Capture the cell that displays the provided text and extract its (X, Y) central coordinate. 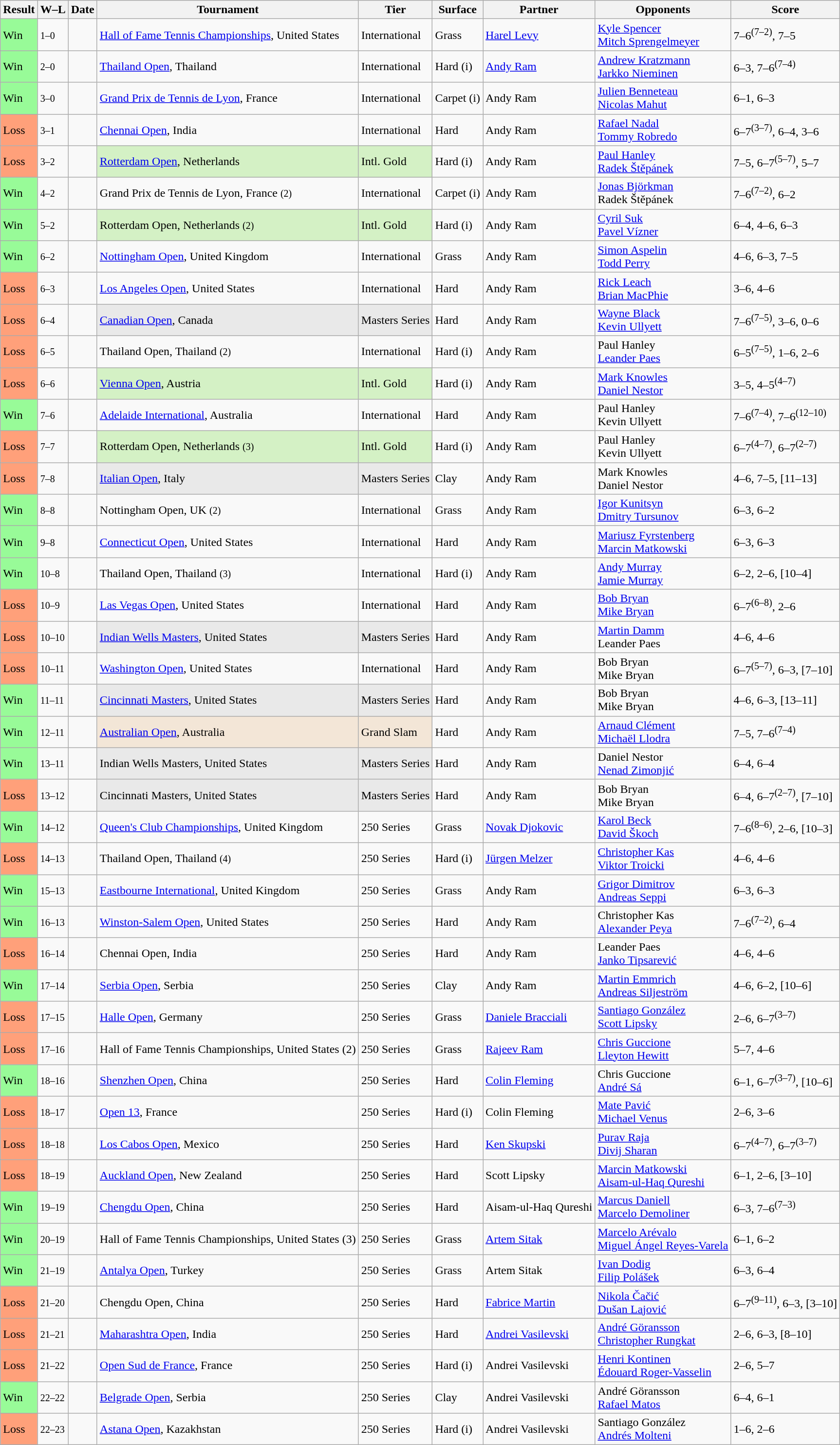
Date (83, 10)
Open 13, France (228, 1112)
17–15 (53, 1017)
7–6(8–6), 2–6, [10–3] (785, 827)
Novak Djokovic (539, 827)
3–0 (53, 98)
6–2, 2–6, [10–4] (785, 574)
21–19 (53, 1270)
Christopher Kas Alexander Peya (663, 922)
6–1, 6–3 (785, 98)
20–19 (53, 1239)
Wayne Black Kevin Ullyett (663, 319)
9–8 (53, 542)
Connecticut Open, United States (228, 542)
13–12 (53, 795)
21–20 (53, 1302)
Ken Skupski (539, 1144)
Italian Open, Italy (228, 478)
6–4 (53, 319)
6–3, 6–4 (785, 1270)
Andrew Kratzmann Jarkko Nieminen (663, 66)
Canadian Open, Canada (228, 319)
Halle Open, Germany (228, 1017)
13–11 (53, 764)
4–6, 6–2, [10–6] (785, 986)
6–4, 4–6, 6–3 (785, 225)
7–8 (53, 478)
Maharashtra Open, India (228, 1333)
7–6(7–4), 7–6(12–10) (785, 415)
Ivan Dodig Filip Polášek (663, 1270)
6–7(3–7), 6–4, 3–6 (785, 130)
2–6, 6–7(3–7) (785, 1017)
Antalya Open, Turkey (228, 1270)
7–6(7–2), 6–4 (785, 922)
Open Sud de France, France (228, 1366)
André Göransson Rafael Matos (663, 1397)
W–L (53, 10)
Henri Kontinen Édouard Roger-Vasselin (663, 1366)
Thailand Open, Thailand (4) (228, 858)
Queen's Club Championships, United Kingdom (228, 827)
Kyle Spencer Mitch Sprengelmeyer (663, 35)
Serbia Open, Serbia (228, 986)
10–8 (53, 574)
22–22 (53, 1397)
Jonas Björkman Radek Štěpánek (663, 193)
6–7(9–11), 6–3, [3–10] (785, 1302)
Hall of Fame Tennis Championships, United States (2) (228, 1049)
Arnaud Clément Michaël Llodra (663, 732)
Igor Kunitsyn Dmitry Tursunov (663, 510)
8–8 (53, 510)
Thailand Open, Thailand (228, 66)
19–19 (53, 1207)
2–6, 5–7 (785, 1366)
7–6(7–2), 6–2 (785, 193)
Rotterdam Open, Netherlands (2) (228, 225)
Australian Open, Australia (228, 732)
Los Cabos Open, Mexico (228, 1144)
12–11 (53, 732)
6–4, 6–4 (785, 764)
Marcin Matkowski Aisam-ul-Haq Qureshi (663, 1176)
21–21 (53, 1333)
Nottingham Open, UK (2) (228, 510)
Nottingham Open, United Kingdom (228, 256)
Marcus Daniell Marcelo Demoliner (663, 1207)
Harel Levy (539, 35)
Adelaide International, Australia (228, 415)
5–2 (53, 225)
Las Vegas Open, United States (228, 605)
Chris Guccione Lleyton Hewitt (663, 1049)
Winston-Salem Open, United States (228, 922)
6–3, 7–6(7–3) (785, 1207)
6–3, 6–2 (785, 510)
Marcelo Arévalo Miguel Ángel Reyes-Varela (663, 1239)
6–7(4–7), 6–7(3–7) (785, 1144)
Vienna Open, Austria (228, 383)
Martin Emmrich Andreas Siljeström (663, 986)
Martin Damm Leander Paes (663, 637)
Hall of Fame Tennis Championships, United States (3) (228, 1239)
Shenzhen Open, China (228, 1080)
Washington Open, United States (228, 668)
4–6, 6–3, 7–5 (785, 256)
18–19 (53, 1176)
Astana Open, Kazakhstan (228, 1429)
Aisam-ul-Haq Qureshi (539, 1207)
6–1, 6–7(3–7), [10–6] (785, 1080)
4–6, 6–3, [13–11] (785, 700)
Scott Lipsky (539, 1176)
18–17 (53, 1112)
6–2 (53, 256)
2–6, 3–6 (785, 1112)
6–3 (53, 288)
Santiago González Andrés Molteni (663, 1429)
6–7(5–7), 6–3, [7–10] (785, 668)
Christopher Kas Viktor Troicki (663, 858)
6–7(4–7), 6–7(2–7) (785, 447)
Jürgen Melzer (539, 858)
22–23 (53, 1429)
Grigor Dimitrov Andreas Seppi (663, 890)
Tier (395, 10)
10–11 (53, 668)
7–6 (53, 415)
Julien Benneteau Nicolas Mahut (663, 98)
Daniel Nestor Nenad Zimonjić (663, 764)
6–6 (53, 383)
16–13 (53, 922)
Santiago González Scott Lipsky (663, 1017)
Paul Hanley Radek Štěpánek (663, 162)
Grand Prix de Tennis de Lyon, France (228, 98)
Surface (458, 10)
Score (785, 10)
17–14 (53, 986)
7–6(7–2), 7–5 (785, 35)
18–16 (53, 1080)
Belgrade Open, Serbia (228, 1397)
André Göransson Christopher Rungkat (663, 1333)
14–13 (53, 858)
5–7, 4–6 (785, 1049)
6–3, 7–6(7–4) (785, 66)
2–6, 6–3, [8–10] (785, 1333)
Rajeev Ram (539, 1049)
Andy Murray Jamie Murray (663, 574)
Opponents (663, 10)
Leander Paes Janko Tipsarević (663, 954)
Rick Leach Brian MacPhie (663, 288)
Thailand Open, Thailand (2) (228, 352)
17–16 (53, 1049)
7–6(7–5), 3–6, 0–6 (785, 319)
Grand Prix de Tennis de Lyon, France (2) (228, 193)
6–1, 6–2 (785, 1239)
Karol Beck David Škoch (663, 827)
Tournament (228, 10)
16–14 (53, 954)
14–12 (53, 827)
4–2 (53, 193)
Thailand Open, Thailand (3) (228, 574)
1–0 (53, 35)
Auckland Open, New Zealand (228, 1176)
Rafael Nadal Tommy Robredo (663, 130)
3–1 (53, 130)
6–4, 6–1 (785, 1397)
21–22 (53, 1366)
7–7 (53, 447)
Result (19, 10)
10–10 (53, 637)
3–6, 4–6 (785, 288)
2–0 (53, 66)
Mariusz Fyrstenberg Marcin Matkowski (663, 542)
3–2 (53, 162)
1–6, 2–6 (785, 1429)
Chris Guccione André Sá (663, 1080)
Rotterdam Open, Netherlands (3) (228, 447)
6–5 (53, 352)
Rotterdam Open, Netherlands (228, 162)
6–7(6–8), 2–6 (785, 605)
15–13 (53, 890)
Nikola Čačić Dušan Lajović (663, 1302)
10–9 (53, 605)
3–5, 4–5(4–7) (785, 383)
7–5, 6–7(5–7), 5–7 (785, 162)
Paul Hanley Leander Paes (663, 352)
Cyril Suk Pavel Vízner (663, 225)
Hall of Fame Tennis Championships, United States (228, 35)
Fabrice Martin (539, 1302)
18–18 (53, 1144)
6–4, 6–7(2–7), [7–10] (785, 795)
Daniele Bracciali (539, 1017)
Mate Pavić Michael Venus (663, 1112)
6–5(7–5), 1–6, 2–6 (785, 352)
6–1, 2–6, [3–10] (785, 1176)
Los Angeles Open, United States (228, 288)
7–5, 7–6(7–4) (785, 732)
11–11 (53, 700)
Eastbourne International, United Kingdom (228, 890)
Grand Slam (395, 732)
Partner (539, 10)
Purav Raja Divij Sharan (663, 1144)
4–6, 7–5, [11–13] (785, 478)
Simon Aspelin Todd Perry (663, 256)
